Determine the [x, y] coordinate at the center of the cell enclosing the given text.  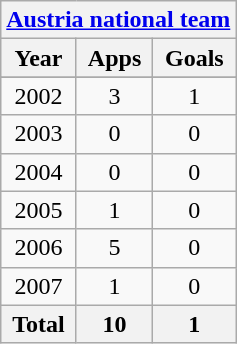
2006 [39, 248]
Austria national team [118, 20]
Apps [114, 58]
2004 [39, 172]
2003 [39, 134]
2002 [39, 96]
3 [114, 96]
10 [114, 324]
Total [39, 324]
5 [114, 248]
Goals [194, 58]
Year [39, 58]
2005 [39, 210]
2007 [39, 286]
